Search for the cell housing the specified text and yield its [x, y] center coordinate. 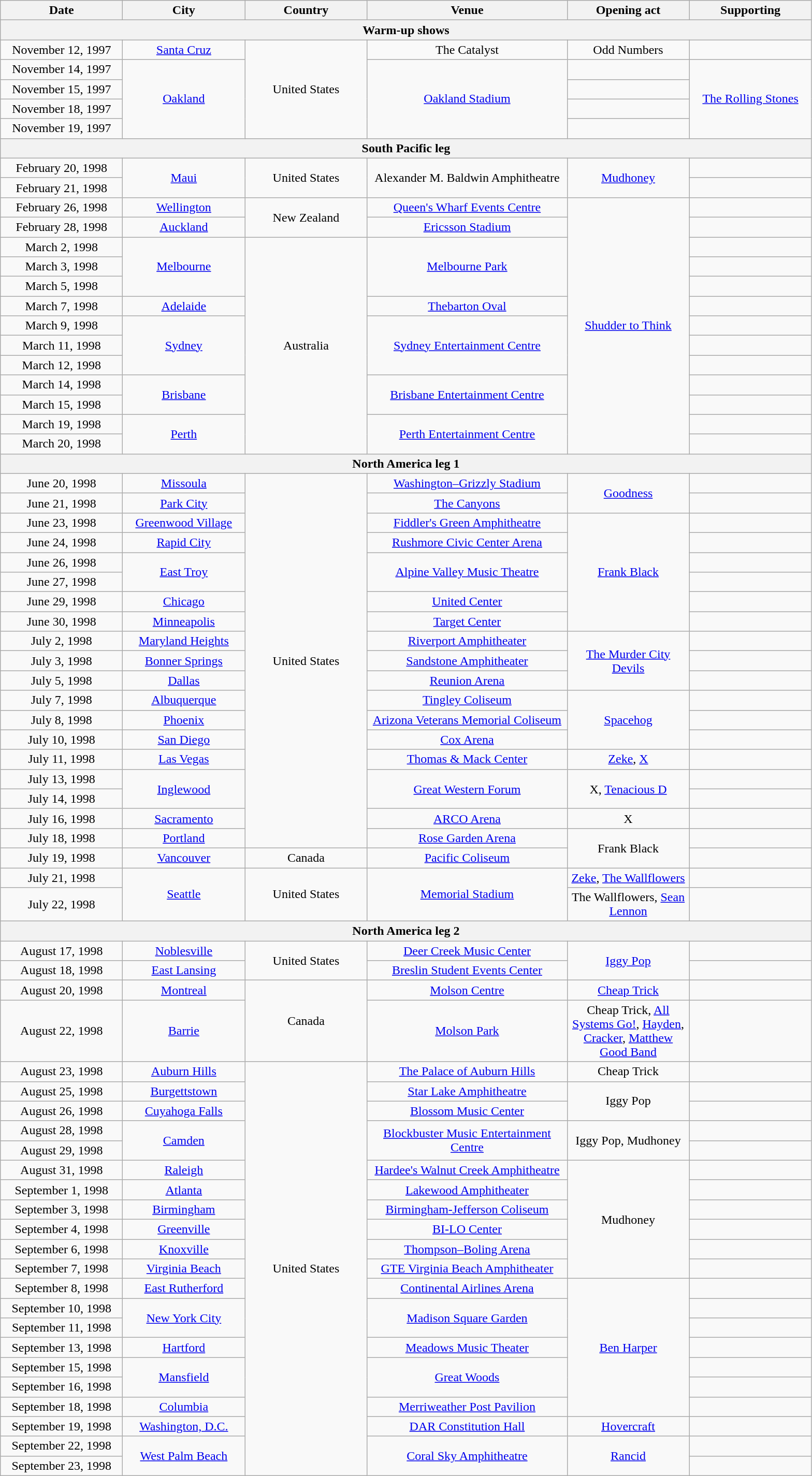
Montreal [184, 990]
June 23, 1998 [62, 523]
August 26, 1998 [62, 1111]
Madison Square Garden [467, 1318]
Thomas & Mack Center [467, 759]
June 21, 1998 [62, 503]
July 2, 1998 [62, 641]
Continental Airlines Arena [467, 1289]
February 26, 1998 [62, 207]
Date [62, 10]
The Catalyst [467, 50]
July 10, 1998 [62, 740]
Columbia [184, 1407]
North America leg 2 [406, 931]
Sacramento [184, 818]
March 12, 1998 [62, 365]
Barrie [184, 1031]
Alpine Valley Music Theatre [467, 572]
September 18, 1998 [62, 1407]
August 22, 1998 [62, 1031]
Raleigh [184, 1170]
September 15, 1998 [62, 1367]
August 17, 1998 [62, 951]
July 5, 1998 [62, 681]
February 20, 1998 [62, 168]
Alexander M. Baldwin Amphitheatre [467, 178]
June 20, 1998 [62, 483]
July 18, 1998 [62, 838]
August 28, 1998 [62, 1131]
X, Tenacious D [628, 789]
September 7, 1998 [62, 1269]
The Canyons [467, 503]
Hardee's Walnut Creek Amphitheatre [467, 1170]
September 16, 1998 [62, 1387]
March 11, 1998 [62, 345]
Iggy Pop, Mudhoney [628, 1140]
February 28, 1998 [62, 227]
August 25, 1998 [62, 1091]
July 11, 1998 [62, 759]
September 3, 1998 [62, 1209]
Missoula [184, 483]
Washington, D.C. [184, 1426]
Queen's Wharf Events Centre [467, 207]
East Lansing [184, 971]
September 11, 1998 [62, 1328]
Knoxville [184, 1249]
Maui [184, 178]
July 3, 1998 [62, 661]
November 18, 1997 [62, 109]
Cheap Trick, All Systems Go!, Hayden, Cracker, Matthew Good Band [628, 1031]
June 27, 1998 [62, 582]
March 2, 1998 [62, 247]
The Palace of Auburn Hills [467, 1072]
June 24, 1998 [62, 542]
Las Vegas [184, 759]
March 3, 1998 [62, 267]
Hartford [184, 1348]
July 19, 1998 [62, 858]
Molson Park [467, 1031]
Auckland [184, 227]
Thebarton Oval [467, 306]
March 20, 1998 [62, 444]
June 30, 1998 [62, 621]
Melbourne Park [467, 267]
Minneapolis [184, 621]
Warm-up shows [406, 30]
Auburn Hills [184, 1072]
Brisbane Entertainment Centre [467, 395]
Hovercraft [628, 1426]
Rose Garden Arena [467, 838]
September 4, 1998 [62, 1229]
Deer Creek Music Center [467, 951]
Albuquerque [184, 700]
Goodness [628, 493]
BI-LO Center [467, 1229]
March 7, 1998 [62, 306]
East Troy [184, 572]
July 22, 1998 [62, 904]
Wellington [184, 207]
September 19, 1998 [62, 1426]
Sandstone Amphitheater [467, 661]
Inglewood [184, 789]
Lakewood Amphitheater [467, 1190]
Camden [184, 1140]
Seattle [184, 895]
Coral Sky Amphitheatre [467, 1456]
September 6, 1998 [62, 1249]
Arizona Veterans Memorial Coliseum [467, 720]
New York City [184, 1318]
Perth [184, 434]
Supporting [750, 10]
November 15, 1997 [62, 89]
Sydney Entertainment Centre [467, 345]
March 15, 1998 [62, 404]
Target Center [467, 621]
Rushmore Civic Center Arena [467, 542]
The Murder City Devils [628, 661]
Shudder to Think [628, 325]
Country [306, 10]
Oakland [184, 99]
September 13, 1998 [62, 1348]
Park City [184, 503]
United Center [467, 602]
Dallas [184, 681]
Merriweather Post Pavilion [467, 1407]
Noblesville [184, 951]
February 21, 1998 [62, 187]
Venue [467, 10]
Santa Cruz [184, 50]
City [184, 10]
August 29, 1998 [62, 1150]
Burgettstown [184, 1091]
August 23, 1998 [62, 1072]
Birmingham-Jefferson Coliseum [467, 1209]
Ben Harper [628, 1348]
New Zealand [306, 217]
Odd Numbers [628, 50]
Adelaide [184, 306]
Breslin Student Events Center [467, 971]
The Rolling Stones [750, 99]
Maryland Heights [184, 641]
June 29, 1998 [62, 602]
South Pacific leg [406, 148]
Melbourne [184, 267]
July 21, 1998 [62, 878]
Vancouver [184, 858]
GTE Virginia Beach Amphitheater [467, 1269]
August 18, 1998 [62, 971]
Greenville [184, 1229]
August 20, 1998 [62, 990]
X [628, 818]
Brisbane [184, 395]
Cuyahoga Falls [184, 1111]
Fiddler's Green Amphitheatre [467, 523]
West Palm Beach [184, 1456]
Oakland Stadium [467, 99]
Bonner Springs [184, 661]
Phoenix [184, 720]
September 8, 1998 [62, 1289]
Portland [184, 838]
Virginia Beach [184, 1269]
Rancid [628, 1456]
July 8, 1998 [62, 720]
Memorial Stadium [467, 895]
Rapid City [184, 542]
Thompson–Boling Arena [467, 1249]
Australia [306, 346]
Washington–Grizzly Stadium [467, 483]
March 14, 1998 [62, 385]
Spacehog [628, 720]
September 1, 1998 [62, 1190]
Perth Entertainment Centre [467, 434]
March 19, 1998 [62, 424]
Great Woods [467, 1377]
Chicago [184, 602]
August 31, 1998 [62, 1170]
Great Western Forum [467, 789]
Sydney [184, 345]
Opening act [628, 10]
Zeke, The Wallflowers [628, 878]
November 19, 1997 [62, 128]
September 22, 1998 [62, 1446]
June 26, 1998 [62, 562]
September 23, 1998 [62, 1466]
Molson Centre [467, 990]
Greenwood Village [184, 523]
Meadows Music Theater [467, 1348]
March 5, 1998 [62, 286]
ARCO Arena [467, 818]
Pacific Coliseum [467, 858]
Tingley Coliseum [467, 700]
Blossom Music Center [467, 1111]
November 14, 1997 [62, 69]
Blockbuster Music Entertainment Centre [467, 1140]
Ericsson Stadium [467, 227]
Zeke, X [628, 759]
Cox Arena [467, 740]
July 13, 1998 [62, 779]
Riverport Amphitheater [467, 641]
East Rutherford [184, 1289]
Star Lake Amphitheatre [467, 1091]
Atlanta [184, 1190]
Mansfield [184, 1377]
July 16, 1998 [62, 818]
November 12, 1997 [62, 50]
Birmingham [184, 1209]
The Wallflowers, Sean Lennon [628, 904]
July 7, 1998 [62, 700]
DAR Constitution Hall [467, 1426]
San Diego [184, 740]
North America leg 1 [406, 464]
March 9, 1998 [62, 326]
Reunion Arena [467, 681]
September 10, 1998 [62, 1308]
July 14, 1998 [62, 799]
